Find where the given text appears and provide that cell's center as [X, Y] coordinate. 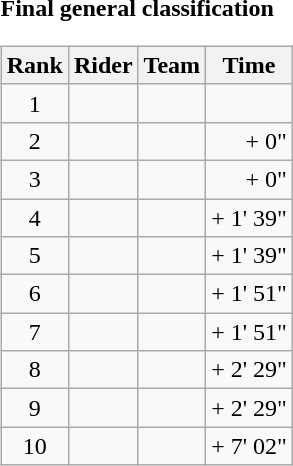
10 [34, 446]
7 [34, 332]
4 [34, 217]
2 [34, 141]
8 [34, 370]
+ 7' 02" [250, 446]
Rank [34, 65]
3 [34, 179]
9 [34, 408]
1 [34, 103]
5 [34, 256]
Rider [103, 65]
Team [172, 65]
Time [250, 65]
6 [34, 294]
